Determine the (x, y) coordinate at the center of the cell enclosing the given text.  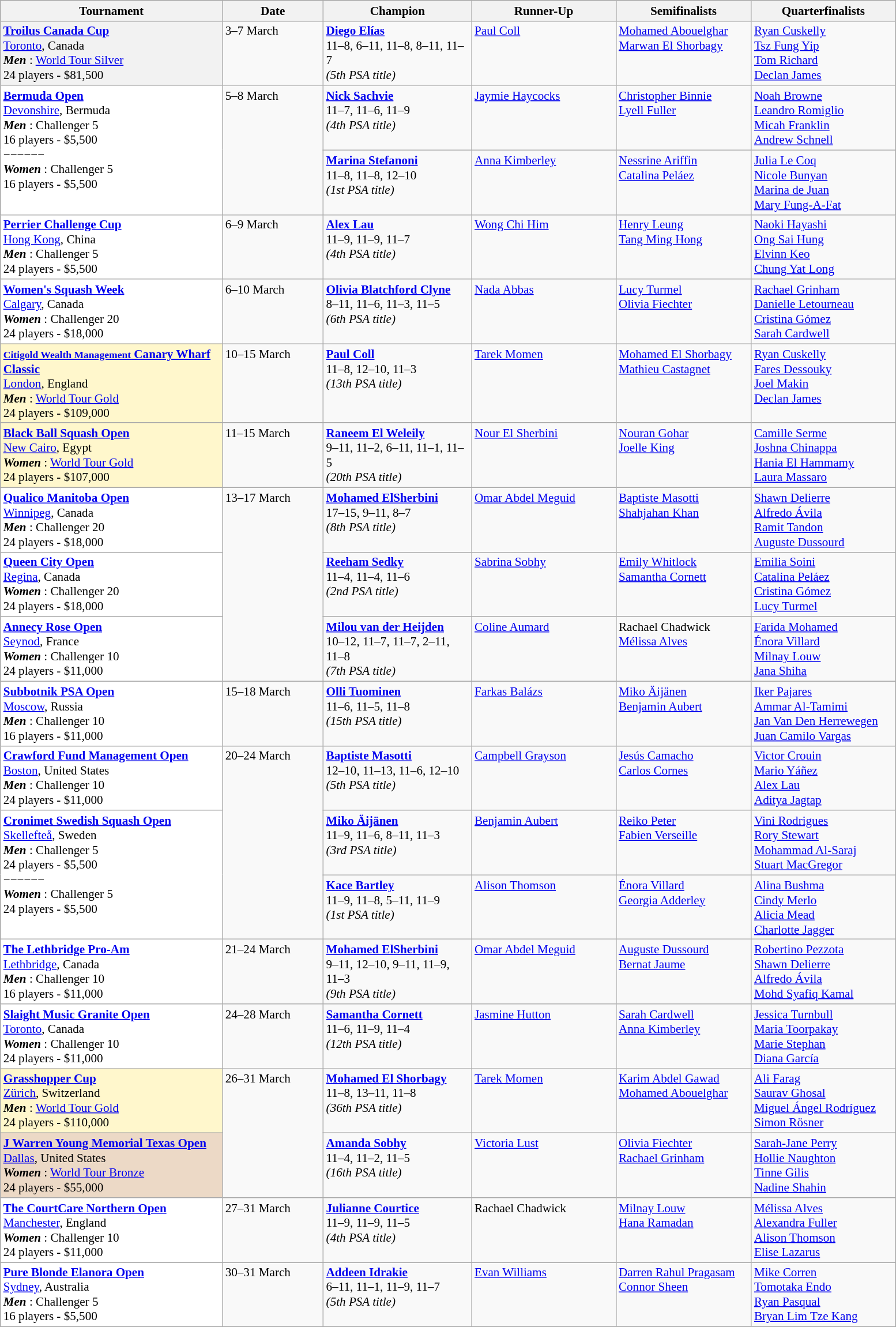
Alina Bushma Cindy Merlo Alicia Mead Charlotte Jagger (823, 907)
Olli Tuominen11–6, 11–5, 11–8(15th PSA title) (398, 713)
11–15 March (273, 455)
Robertino Pezzota Shawn Delierre Alfredo Ávila Mohd Syafiq Kamal (823, 972)
Shawn Delierre Alfredo Ávila Ramit Tandon Auguste Dussourd (823, 520)
Noah Browne Leandro Romiglio Micah Franklin Andrew Schnell (823, 118)
Marina Stefanoni11–8, 11–8, 12–10(1st PSA title) (398, 182)
Baptiste Masotti Shahjahan Khan (684, 520)
21–24 March (273, 972)
27–31 March (273, 1230)
Perrier Challenge Cup Hong Kong, China Men : Challenger 524 players - $5,500 (112, 247)
Coline Aumard (544, 649)
The Lethbridge Pro-Am Lethbridge, Canada Men : Challenger 1016 players - $11,000 (112, 972)
Mohamed ElSherbini9–11, 12–10, 9–11, 11–9, 11–3(9th PSA title) (398, 972)
Emily Whitlock Samantha Cornett (684, 584)
Jesús Camacho Carlos Cornes (684, 778)
Nessrine Ariffin Catalina Peláez (684, 182)
Tournament (112, 10)
Emilia Soini Catalina Peláez Cristina Gómez Lucy Turmel (823, 584)
Champion (398, 10)
Queen City Open Regina, Canada Women : Challenger 2024 players - $18,000 (112, 584)
Semifinalists (684, 10)
Rachael Grinham Danielle Letourneau Cristina Gómez Sarah Cardwell (823, 311)
Mike Corren Tomotaka Endo Ryan Pasqual Bryan Lim Tze Kang (823, 1295)
Annecy Rose Open Seynod, France Women : Challenger 1024 players - $11,000 (112, 649)
Anna Kimberley (544, 182)
Karim Abdel Gawad Mohamed Abouelghar (684, 1101)
Sarah Cardwell Anna Kimberley (684, 1036)
30–31 March (273, 1295)
Vini Rodrigues Rory Stewart Mohammad Al-Saraj Stuart MacGregor (823, 843)
Jaymie Haycocks (544, 118)
J Warren Young Memorial Texas Open Dallas, United States Women : World Tour Bronze24 players - $55,000 (112, 1166)
Nour El Sherbini (544, 455)
Mohamed El Shorbagy Mathieu Castagnet (684, 383)
Qualico Manitoba Open Winnipeg, Canada Men : Challenger 2024 players - $18,000 (112, 520)
Camille Serme Joshna Chinappa Hania El Hammamy Laura Massaro (823, 455)
Cronimet Swedish Squash Open Skellefteå, Sweden Men : Challenger 524 players - $5,500−−−−−− Women : Challenger 524 players - $5,500 (112, 875)
Henry Leung Tang Ming Hong (684, 247)
Amanda Sobhy11–4, 11–2, 11–5(16th PSA title) (398, 1166)
Raneem El Weleily9–11, 11–2, 6–11, 11–1, 11–5(20th PSA title) (398, 455)
Rachael Chadwick (544, 1230)
Julianne Courtice11–9, 11–9, 11–5(4th PSA title) (398, 1230)
Rachael Chadwick Mélissa Alves (684, 649)
Addeen Idrakie6–11, 11–1, 11–9, 11–7(5th PSA title) (398, 1295)
Grasshopper Cup Zürich, Switzerland Men : World Tour Gold24 players - $110,000 (112, 1101)
Mohamed Abouelghar Marwan El Shorbagy (684, 53)
Paul Coll11–8, 12–10, 11–3(13th PSA title) (398, 383)
Bermuda Open Devonshire, Bermuda Men : Challenger 516 players - $5,500−−−−−− Women : Challenger 516 players - $5,500 (112, 150)
Sarah-Jane Perry Hollie Naughton Tinne Gilis Nadine Shahin (823, 1166)
Wong Chi Him (544, 247)
Evan Williams (544, 1295)
Sabrina Sobhy (544, 584)
Alex Lau11–9, 11–9, 11–7(4th PSA title) (398, 247)
13–17 March (273, 584)
Ryan Cuskelly Fares Dessouky Joel Makin Declan James (823, 383)
Miko Äijänen11–9, 11–6, 8–11, 11–3(3rd PSA title) (398, 843)
Naoki Hayashi Ong Sai Hung Elvinn Keo Chung Yat Long (823, 247)
20–24 March (273, 843)
Iker Pajares Ammar Al-Tamimi Jan Van Den Herrewegen Juan Camilo Vargas (823, 713)
Date (273, 10)
Auguste Dussourd Bernat Jaume (684, 972)
Alison Thomson (544, 907)
Kace Bartley11–9, 11–8, 5–11, 11–9(1st PSA title) (398, 907)
Mohamed ElSherbini17–15, 9–11, 8–7 (8th PSA title) (398, 520)
Samantha Cornett11–6, 11–9, 11–4(12th PSA title) (398, 1036)
Baptiste Masotti12–10, 11–13, 11–6, 12–10(5th PSA title) (398, 778)
Farida Mohamed Énora Villard Milnay Louw Jana Shiha (823, 649)
5–8 March (273, 150)
6–10 March (273, 311)
Benjamin Aubert (544, 843)
Crawford Fund Management Open Boston, United States Men : Challenger 1024 players - $11,000 (112, 778)
Runner-Up (544, 10)
Jessica Turnbull Maria Toorpakay Marie Stephan Diana García (823, 1036)
Reiko Peter Fabien Verseille (684, 843)
26–31 March (273, 1133)
Pure Blonde Elanora Open Sydney, Australia Men : Challenger 516 players - $5,500 (112, 1295)
Mohamed El Shorbagy11–8, 13–11, 11–8(36th PSA title) (398, 1101)
Énora Villard Georgia Adderley (684, 907)
Black Ball Squash Open New Cairo, Egypt Women : World Tour Gold24 players - $107,000 (112, 455)
Diego Elías11–8, 6–11, 11–8, 8–11, 11–7(5th PSA title) (398, 53)
24–28 March (273, 1036)
Olivia Fiechter Rachael Grinham (684, 1166)
Victor Crouin Mario Yáñez Alex Lau Aditya Jagtap (823, 778)
Mélissa Alves Alexandra Fuller Alison Thomson Elise Lazarus (823, 1230)
Jasmine Hutton (544, 1036)
Ryan Cuskelly Tsz Fung Yip Tom Richard Declan James (823, 53)
Women's Squash Week Calgary, Canada Women : Challenger 2024 players - $18,000 (112, 311)
Victoria Lust (544, 1166)
Nick Sachvie11–7, 11–6, 11–9(4th PSA title) (398, 118)
Slaight Music Granite Open Toronto, Canada Women : Challenger 1024 players - $11,000 (112, 1036)
15–18 March (273, 713)
Olivia Blatchford Clyne8–11, 11–6, 11–3, 11–5(6th PSA title) (398, 311)
Ali Farag Saurav Ghosal Miguel Ángel Rodríguez Simon Rösner (823, 1101)
Troilus Canada Cup Toronto, Canada Men : World Tour Silver24 players - $81,500 (112, 53)
Quarterfinalists (823, 10)
Darren Rahul Pragasam Connor Sheen (684, 1295)
Lucy Turmel Olivia Fiechter (684, 311)
Julia Le Coq Nicole Bunyan Marina de Juan Mary Fung-A-Fat (823, 182)
Paul Coll (544, 53)
Reeham Sedky11–4, 11–4, 11–6(2nd PSA title) (398, 584)
6–9 March (273, 247)
Nada Abbas (544, 311)
Farkas Balázs (544, 713)
3–7 March (273, 53)
Milou van der Heijden10–12, 11–7, 11–7, 2–11, 11–8(7th PSA title) (398, 649)
Subbotnik PSA Open Moscow, Russia Men : Challenger 1016 players - $11,000 (112, 713)
Citigold Wealth Management Canary Wharf Classic London, England Men : World Tour Gold24 players - $109,000 (112, 383)
The CourtCare Northern Open Manchester, England Women : Challenger 1024 players - $11,000 (112, 1230)
Campbell Grayson (544, 778)
Miko Äijänen Benjamin Aubert (684, 713)
Christopher Binnie Lyell Fuller (684, 118)
Milnay Louw Hana Ramadan (684, 1230)
10–15 March (273, 383)
Nouran Gohar Joelle King (684, 455)
